Find where the given text appears and provide that cell's center as (X, Y) coordinate. 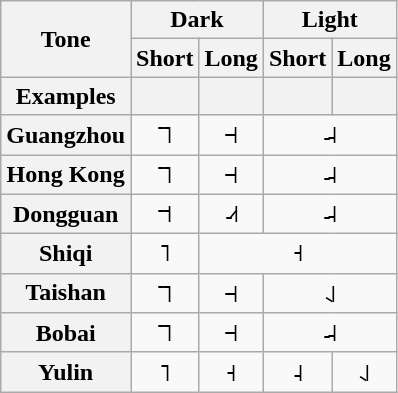
Dongguan (66, 214)
˨˨˦ (231, 214)
Yulin (66, 372)
Dark (198, 20)
Bobai (66, 333)
Hong Kong (66, 174)
˨ (297, 372)
Light (330, 20)
Shiqi (66, 254)
˦˦ (165, 214)
Taishan (66, 293)
Guangzhou (66, 135)
Tone (66, 39)
Examples (66, 96)
